For the text-containing cell, return its midpoint in (X, Y) coordinate format. 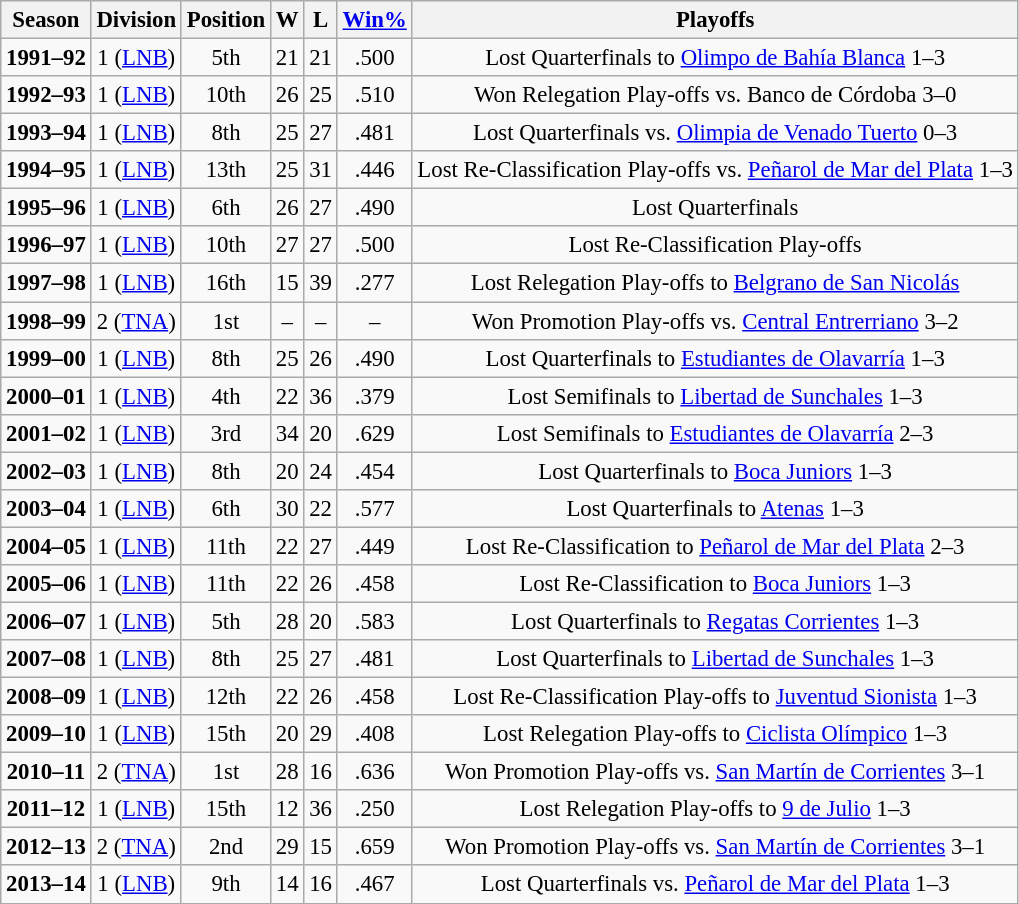
3rd (226, 433)
Won Promotion Play-offs vs. Central Entrerriano 3–2 (715, 321)
12th (226, 697)
34 (288, 433)
.379 (374, 396)
Lost Re-Classification Play-offs to Juventud Sionista 1–3 (715, 697)
Lost Re-Classification to Peñarol de Mar del Plata 2–3 (715, 546)
2006–07 (46, 621)
.659 (374, 847)
W (288, 20)
Won Relegation Play-offs vs. Banco de Córdoba 3–0 (715, 95)
1997–98 (46, 283)
2008–09 (46, 697)
Lost Semifinals to Estudiantes de Olavarría 2–3 (715, 433)
Lost Quarterfinals (715, 208)
.467 (374, 885)
24 (320, 471)
1993–94 (46, 133)
Lost Relegation Play-offs to Ciclista Olímpico 1–3 (715, 734)
Playoffs (715, 20)
.449 (374, 546)
2002–03 (46, 471)
2000–01 (46, 396)
L (320, 20)
2nd (226, 847)
2012–13 (46, 847)
Lost Quarterfinals to Estudiantes de Olavarría 1–3 (715, 358)
1994–95 (46, 170)
.629 (374, 433)
.510 (374, 95)
.577 (374, 509)
Lost Relegation Play-offs to 9 de Julio 1–3 (715, 809)
2007–08 (46, 659)
2013–14 (46, 885)
.583 (374, 621)
Lost Quarterfinals to Olimpo de Bahía Blanca 1–3 (715, 58)
1995–96 (46, 208)
Lost Semifinals to Libertad de Sunchales 1–3 (715, 396)
Lost Quarterfinals to Atenas 1–3 (715, 509)
1991–92 (46, 58)
9th (226, 885)
Lost Re-Classification Play-offs vs. Peñarol de Mar del Plata 1–3 (715, 170)
1999–00 (46, 358)
.277 (374, 283)
Lost Re-Classification Play-offs (715, 245)
2011–12 (46, 809)
1992–93 (46, 95)
13th (226, 170)
Lost Quarterfinals vs. Olimpia de Venado Tuerto 0–3 (715, 133)
16th (226, 283)
Lost Re-Classification to Boca Juniors 1–3 (715, 584)
Lost Quarterfinals to Regatas Corrientes 1–3 (715, 621)
Lost Quarterfinals to Libertad de Sunchales 1–3 (715, 659)
2005–06 (46, 584)
Lost Quarterfinals to Boca Juniors 1–3 (715, 471)
Season (46, 20)
4th (226, 396)
2009–10 (46, 734)
.250 (374, 809)
Win% (374, 20)
Lost Quarterfinals vs. Peñarol de Mar del Plata 1–3 (715, 885)
2003–04 (46, 509)
30 (288, 509)
1998–99 (46, 321)
31 (320, 170)
.454 (374, 471)
2004–05 (46, 546)
Lost Relegation Play-offs to Belgrano de San Nicolás (715, 283)
.408 (374, 734)
1996–97 (46, 245)
39 (320, 283)
Position (226, 20)
.446 (374, 170)
2001–02 (46, 433)
2010–11 (46, 772)
14 (288, 885)
Division (136, 20)
12 (288, 809)
.636 (374, 772)
